Return (x, y) of the center of cell containing provided text 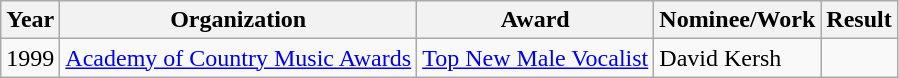
Organization (238, 20)
Year (30, 20)
Academy of Country Music Awards (238, 58)
Top New Male Vocalist (536, 58)
Award (536, 20)
Result (859, 20)
David Kersh (738, 58)
1999 (30, 58)
Nominee/Work (738, 20)
